Search for the cell housing the specified text and yield its (X, Y) center coordinate. 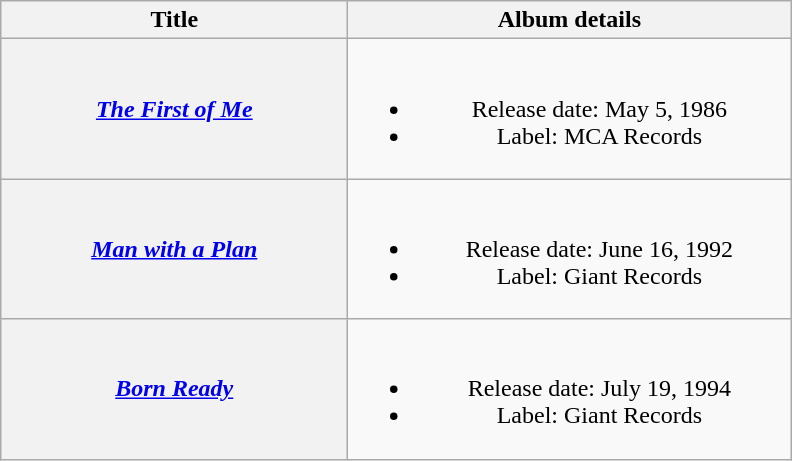
Album details (570, 20)
Release date: June 16, 1992Label: Giant Records (570, 249)
Man with a Plan (174, 249)
Release date: May 5, 1986Label: MCA Records (570, 109)
Born Ready (174, 389)
Release date: July 19, 1994Label: Giant Records (570, 389)
The First of Me (174, 109)
Title (174, 20)
